Return the (X, Y) coordinate for the center point of the cell that contains the specified text.  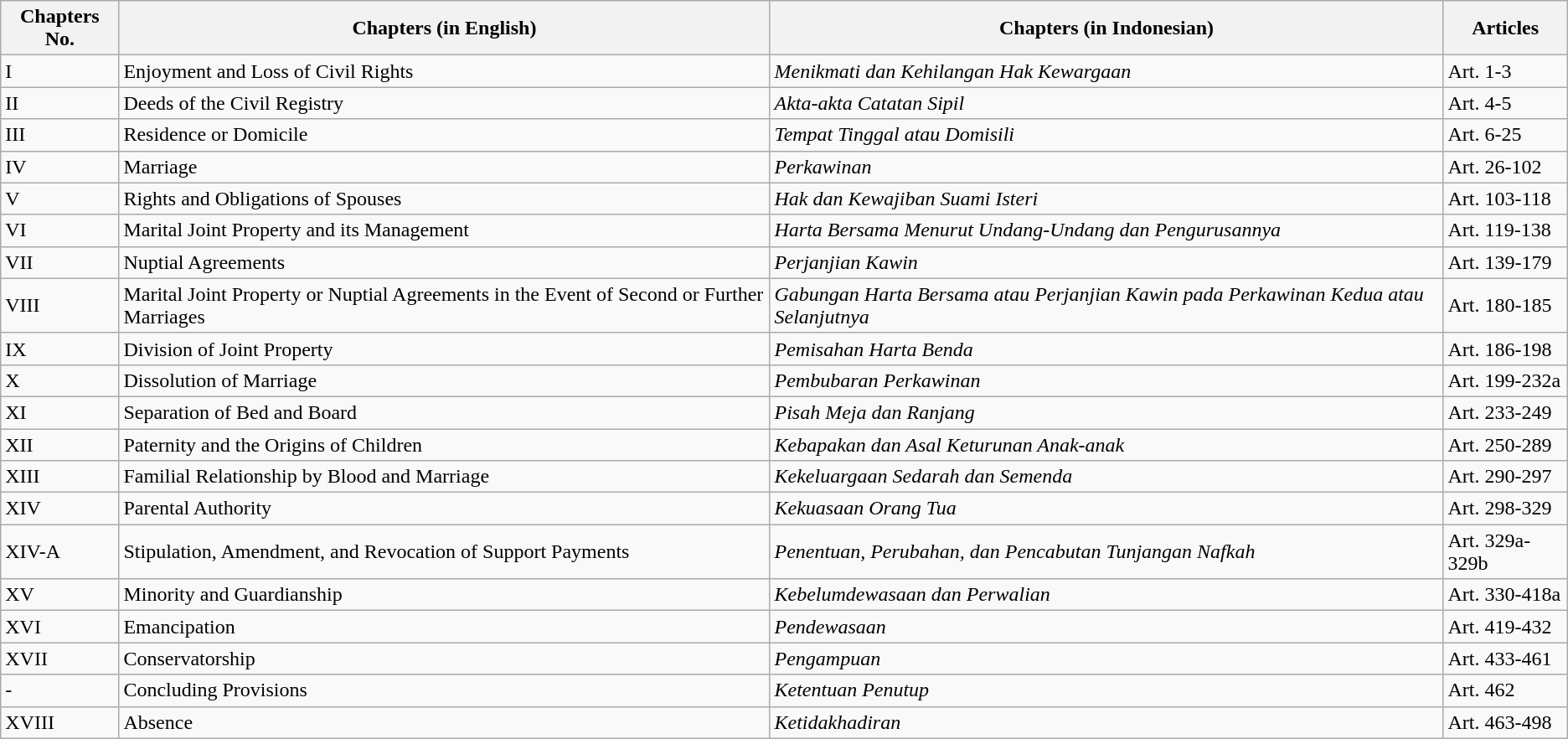
XI (60, 412)
Akta-akta Catatan Sipil (1106, 103)
Art. 463-498 (1505, 722)
Dissolution of Marriage (444, 380)
Art. 298-329 (1505, 509)
Pengampuan (1106, 659)
Parental Authority (444, 509)
Art. 199-232a (1505, 380)
Conservatorship (444, 659)
VIII (60, 305)
Art. 290-297 (1505, 477)
Art. 186-198 (1505, 349)
Rights and Obligations of Spouses (444, 199)
XVI (60, 627)
Art. 180-185 (1505, 305)
Pembubaran Perkawinan (1106, 380)
Ketentuan Penutup (1106, 690)
Art. 6-25 (1505, 135)
Art. 233-249 (1505, 412)
Art. 139-179 (1505, 262)
Kebapakan dan Asal Keturunan Anak-anak (1106, 445)
Ketidakhadiran (1106, 722)
Art. 330-418a (1505, 595)
Residence or Domicile (444, 135)
Chapters (in Indonesian) (1106, 28)
Art. 250-289 (1505, 445)
Kekeluargaan Sedarah dan Semenda (1106, 477)
Concluding Provisions (444, 690)
VII (60, 262)
Stipulation, Amendment, and Revocation of Support Payments (444, 551)
Division of Joint Property (444, 349)
Gabungan Harta Bersama atau Perjanjian Kawin pada Perkawinan Kedua atau Selanjutnya (1106, 305)
- (60, 690)
Perkawinan (1106, 167)
III (60, 135)
Pendewasaan (1106, 627)
Marital Joint Property or Nuptial Agreements in the Event of Second or Further Marriages (444, 305)
Tempat Tinggal atau Domisili (1106, 135)
Art. 26-102 (1505, 167)
XIV (60, 509)
Perjanjian Kawin (1106, 262)
Enjoyment and Loss of Civil Rights (444, 71)
Art. 419-432 (1505, 627)
X (60, 380)
II (60, 103)
Familial Relationship by Blood and Marriage (444, 477)
Harta Bersama Menurut Undang-Undang dan Pengurusannya (1106, 230)
Deeds of the Civil Registry (444, 103)
Marital Joint Property and its Management (444, 230)
Absence (444, 722)
XV (60, 595)
Articles (1505, 28)
IX (60, 349)
Pemisahan Harta Benda (1106, 349)
Pisah Meja dan Ranjang (1106, 412)
Art. 1-3 (1505, 71)
Art. 119-138 (1505, 230)
Art. 4-5 (1505, 103)
VI (60, 230)
XIII (60, 477)
V (60, 199)
Chapters No. (60, 28)
XVII (60, 659)
XVIII (60, 722)
Chapters (in English) (444, 28)
Minority and Guardianship (444, 595)
XIV-A (60, 551)
Penentuan, Perubahan, dan Pencabutan Tunjangan Nafkah (1106, 551)
Hak dan Kewajiban Suami Isteri (1106, 199)
Art. 462 (1505, 690)
IV (60, 167)
Nuptial Agreements (444, 262)
Art. 329a-329b (1505, 551)
Kebelumdewasaan dan Perwalian (1106, 595)
Art. 103-118 (1505, 199)
Kekuasaan Orang Tua (1106, 509)
Art. 433-461 (1505, 659)
XII (60, 445)
I (60, 71)
Marriage (444, 167)
Menikmati dan Kehilangan Hak Kewargaan (1106, 71)
Separation of Bed and Board (444, 412)
Paternity and the Origins of Children (444, 445)
Emancipation (444, 627)
